From the cell containing the given text, extract its center point as (x, y) coordinate. 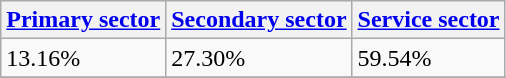
Service sector (428, 20)
13.16% (84, 58)
59.54% (428, 58)
27.30% (259, 58)
Secondary sector (259, 20)
Primary sector (84, 20)
